Find where the given text appears and provide that cell's center as [x, y] coordinate. 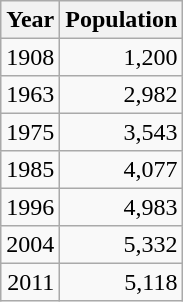
2,982 [122, 94]
5,118 [122, 282]
5,332 [122, 244]
1996 [30, 206]
2004 [30, 244]
Population [122, 20]
4,077 [122, 170]
1985 [30, 170]
1,200 [122, 56]
2011 [30, 282]
Year [30, 20]
1975 [30, 132]
4,983 [122, 206]
1908 [30, 56]
3,543 [122, 132]
1963 [30, 94]
